Capture the cell that displays the provided text and extract its (x, y) central coordinate. 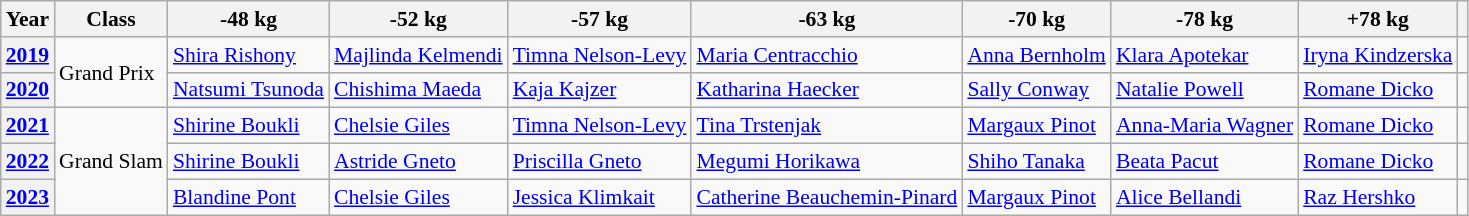
-63 kg (826, 19)
Alice Bellandi (1204, 197)
Priscilla Gneto (600, 162)
+78 kg (1378, 19)
Natsumi Tsunoda (248, 90)
Anna-Maria Wagner (1204, 126)
Year (28, 19)
Shira Rishony (248, 55)
Maria Centracchio (826, 55)
Tina Trstenjak (826, 126)
Klara Apotekar (1204, 55)
Shiho Tanaka (1036, 162)
-57 kg (600, 19)
2020 (28, 90)
Chishima Maeda (418, 90)
Blandine Pont (248, 197)
2022 (28, 162)
Natalie Powell (1204, 90)
-48 kg (248, 19)
Jessica Klimkait (600, 197)
2023 (28, 197)
-52 kg (418, 19)
Catherine Beauchemin-Pinard (826, 197)
Grand Slam (111, 162)
Grand Prix (111, 72)
Iryna Kindzerska (1378, 55)
Megumi Horikawa (826, 162)
Sally Conway (1036, 90)
Raz Hershko (1378, 197)
Katharina Haecker (826, 90)
Majlinda Kelmendi (418, 55)
Class (111, 19)
Astride Gneto (418, 162)
2021 (28, 126)
-70 kg (1036, 19)
Kaja Kajzer (600, 90)
Anna Bernholm (1036, 55)
-78 kg (1204, 19)
Beata Pacut (1204, 162)
2019 (28, 55)
